Determine the (X, Y) coordinate at the center of the cell enclosing the given text.  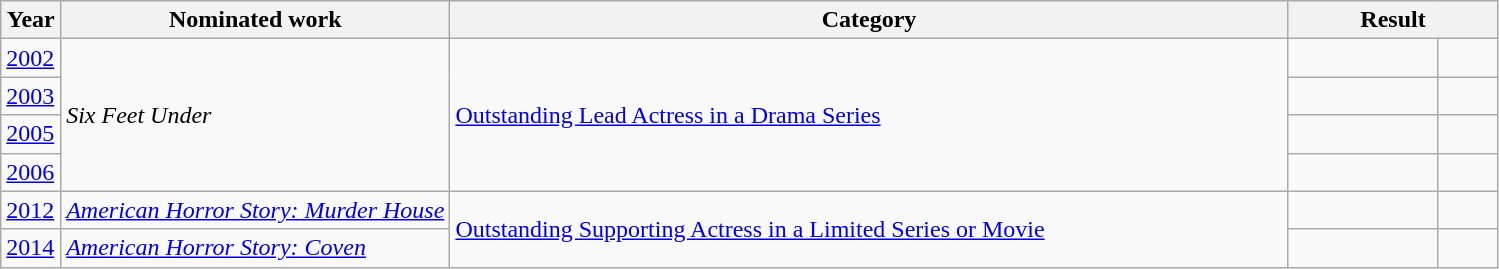
2014 (31, 248)
American Horror Story: Coven (256, 248)
Result (1393, 20)
Outstanding Lead Actress in a Drama Series (869, 115)
Six Feet Under (256, 115)
2003 (31, 96)
Outstanding Supporting Actress in a Limited Series or Movie (869, 229)
Year (31, 20)
2006 (31, 172)
Nominated work (256, 20)
American Horror Story: Murder House (256, 210)
2002 (31, 58)
2005 (31, 134)
Category (869, 20)
2012 (31, 210)
